Locate the cell with the specified text and output its (X, Y) center coordinate. 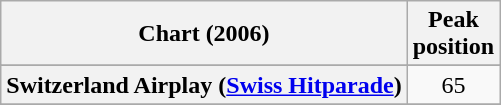
Peakposition (453, 34)
65 (453, 85)
Chart (2006) (204, 34)
Switzerland Airplay (Swiss Hitparade) (204, 85)
